Return the (X, Y) coordinate for the center point of the cell that contains the specified text.  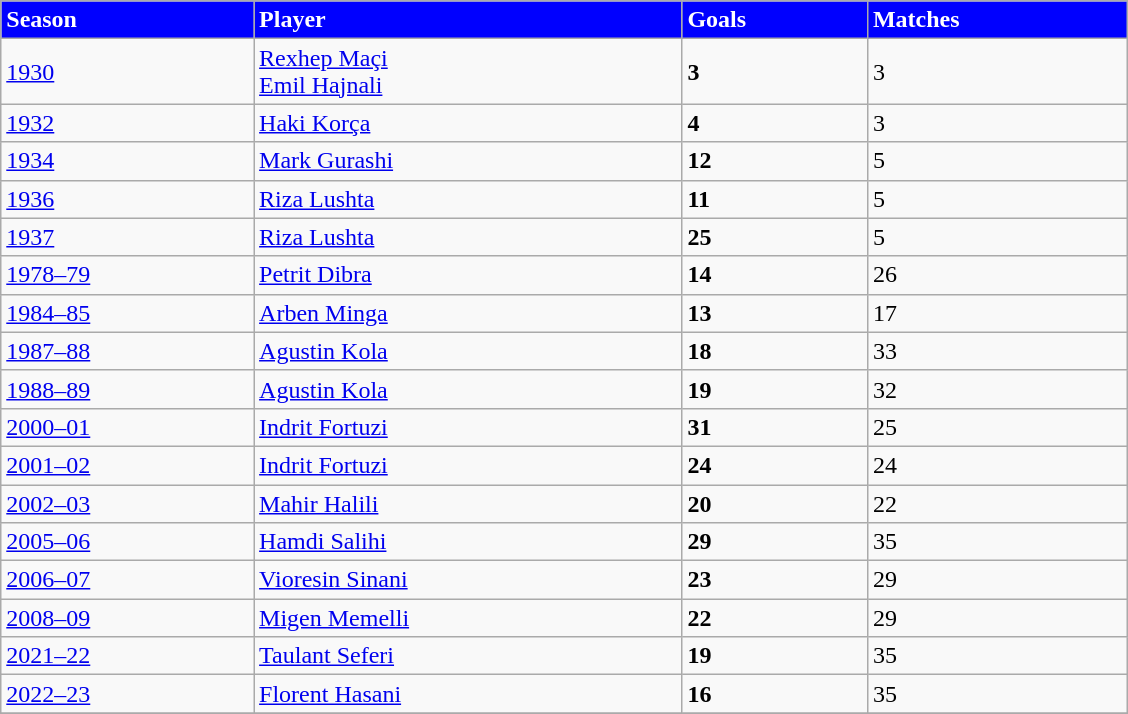
Matches (997, 20)
2021–22 (128, 656)
Mahir Halili (468, 503)
4 (774, 123)
Player (468, 20)
1932 (128, 123)
1930 (128, 72)
17 (997, 313)
Season (128, 20)
1987–88 (128, 351)
2005–06 (128, 542)
1978–79 (128, 275)
Vioresin Sinani (468, 580)
31 (774, 427)
2000–01 (128, 427)
12 (774, 161)
1934 (128, 161)
Petrit Dibra (468, 275)
14 (774, 275)
Arben Minga (468, 313)
Hamdi Salihi (468, 542)
16 (774, 694)
Goals (774, 20)
2006–07 (128, 580)
Florent Hasani (468, 694)
Mark Gurashi (468, 161)
13 (774, 313)
11 (774, 199)
Taulant Seferi (468, 656)
18 (774, 351)
Migen Memelli (468, 618)
1988–89 (128, 389)
1984–85 (128, 313)
32 (997, 389)
1936 (128, 199)
23 (774, 580)
Haki Korça (468, 123)
2001–02 (128, 465)
26 (997, 275)
2002–03 (128, 503)
1937 (128, 237)
20 (774, 503)
Rexhep Maçi Emil Hajnali (468, 72)
2022–23 (128, 694)
2008–09 (128, 618)
33 (997, 351)
